Locate the cell with the specified text and output its (x, y) center coordinate. 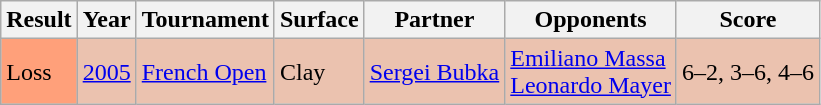
French Open (205, 72)
2005 (106, 72)
Tournament (205, 20)
Loss (39, 72)
Sergei Bubka (434, 72)
Partner (434, 20)
Opponents (591, 20)
Year (106, 20)
6–2, 3–6, 4–6 (748, 72)
Result (39, 20)
Surface (319, 20)
Clay (319, 72)
Emiliano Massa Leonardo Mayer (591, 72)
Score (748, 20)
